From the cell containing the given text, extract its center point as (x, y) coordinate. 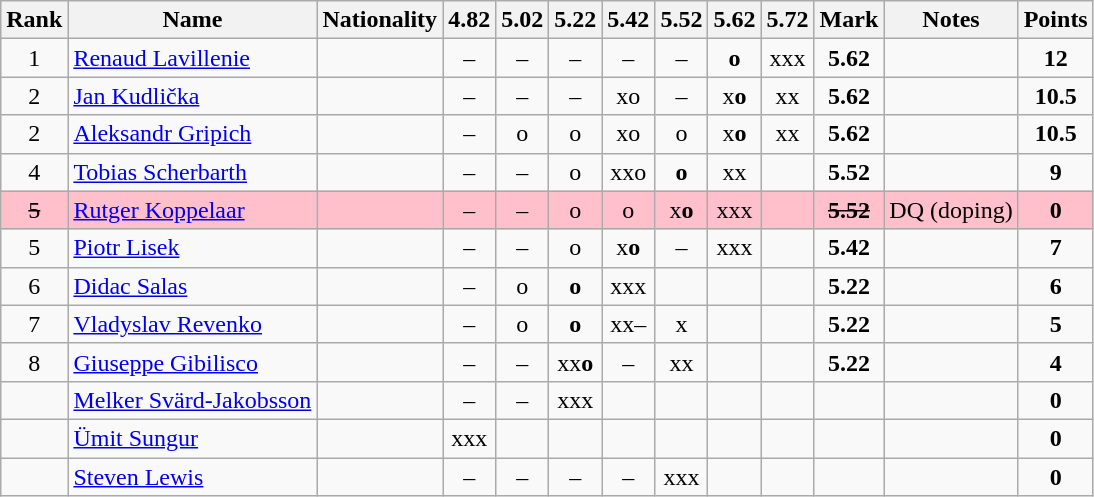
Notes (951, 20)
Tobias Scherbarth (192, 172)
Name (192, 20)
Vladyslav Revenko (192, 324)
Rutger Koppelaar (192, 210)
4.82 (470, 20)
Rank (34, 20)
Aleksandr Gripich (192, 134)
Steven Lewis (192, 477)
1 (34, 58)
xx– (628, 324)
5.72 (788, 20)
Points (1056, 20)
Piotr Lisek (192, 248)
Mark (849, 20)
Melker Svärd-Jakobsson (192, 400)
Nationality (380, 20)
5.02 (522, 20)
Jan Kudlička (192, 96)
DQ (doping) (951, 210)
Renaud Lavillenie (192, 58)
Ümit Sungur (192, 438)
8 (34, 362)
x (682, 324)
9 (1056, 172)
12 (1056, 58)
Giuseppe Gibilisco (192, 362)
Didac Salas (192, 286)
